Return [x, y] of the center of cell containing provided text 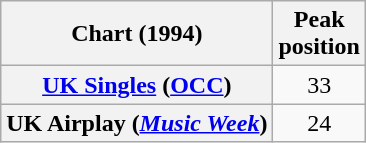
33 [319, 85]
UK Singles (OCC) [137, 85]
Chart (1994) [137, 34]
24 [319, 123]
Peakposition [319, 34]
UK Airplay (Music Week) [137, 123]
